Extract the (x, y) coordinate from the center of the cell holding the provided text.  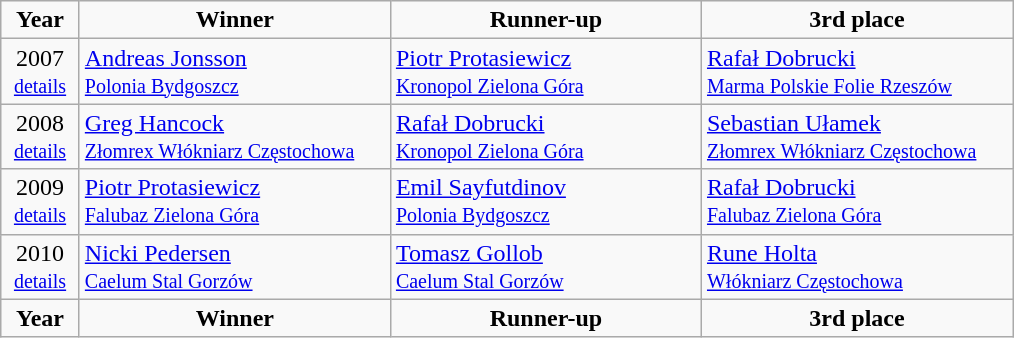
Piotr Protasiewicz Falubaz Zielona Góra (234, 202)
Emil Sayfutdinov Polonia Bydgoszcz (546, 202)
Rafał Dobrucki Kronopol Zielona Góra (546, 136)
Piotr Protasiewicz Kronopol Zielona Góra (546, 72)
2010 details (40, 266)
2009 details (40, 202)
Rune Holta Włókniarz Częstochowa (856, 266)
2007 details (40, 72)
Sebastian Ułamek Złomrex Włókniarz Częstochowa (856, 136)
Tomasz Gollob Caelum Stal Gorzów (546, 266)
Andreas Jonsson Polonia Bydgoszcz (234, 72)
Greg Hancock Złomrex Włókniarz Częstochowa (234, 136)
2008 details (40, 136)
Rafał Dobrucki Falubaz Zielona Góra (856, 202)
Rafał Dobrucki Marma Polskie Folie Rzeszów (856, 72)
Nicki Pedersen Caelum Stal Gorzów (234, 266)
